Scan for the cell matching the given text and deliver its (X, Y) coordinate at center. 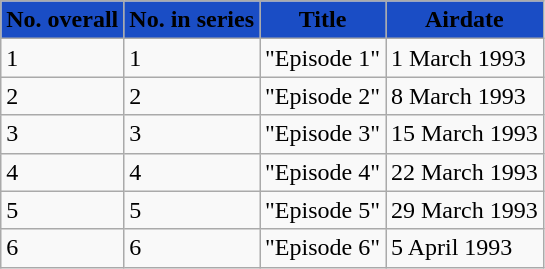
5 April 1993 (465, 248)
22 March 1993 (465, 172)
Title (323, 20)
8 March 1993 (465, 96)
29 March 1993 (465, 210)
"Episode 3" (323, 134)
15 March 1993 (465, 134)
"Episode 6" (323, 248)
No. overall (62, 20)
"Episode 2" (323, 96)
"Episode 4" (323, 172)
"Episode 5" (323, 210)
No. in series (192, 20)
1 March 1993 (465, 58)
"Episode 1" (323, 58)
Airdate (465, 20)
